Extract the [x, y] coordinate from the center of the cell holding the provided text.  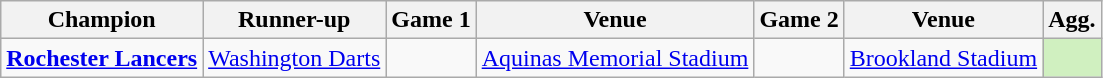
Runner-up [294, 20]
Agg. [1072, 20]
Brookland Stadium [943, 58]
Champion [102, 20]
Game 1 [431, 20]
Aquinas Memorial Stadium [615, 58]
Rochester Lancers [102, 58]
Washington Darts [294, 58]
Game 2 [799, 20]
